Determine the [X, Y] coordinate at the center of the cell enclosing the given text.  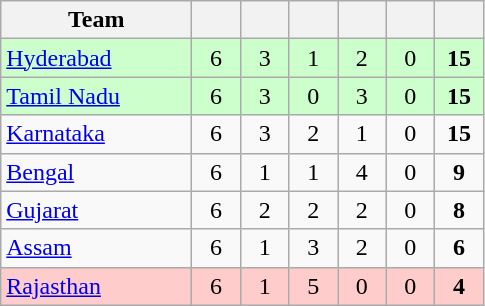
9 [460, 172]
Assam [96, 248]
5 [314, 286]
Karnataka [96, 134]
Bengal [96, 172]
Gujarat [96, 210]
8 [460, 210]
Team [96, 20]
Hyderabad [96, 58]
Rajasthan [96, 286]
Tamil Nadu [96, 96]
